Extract the [X, Y] coordinate from the center of the cell holding the provided text.  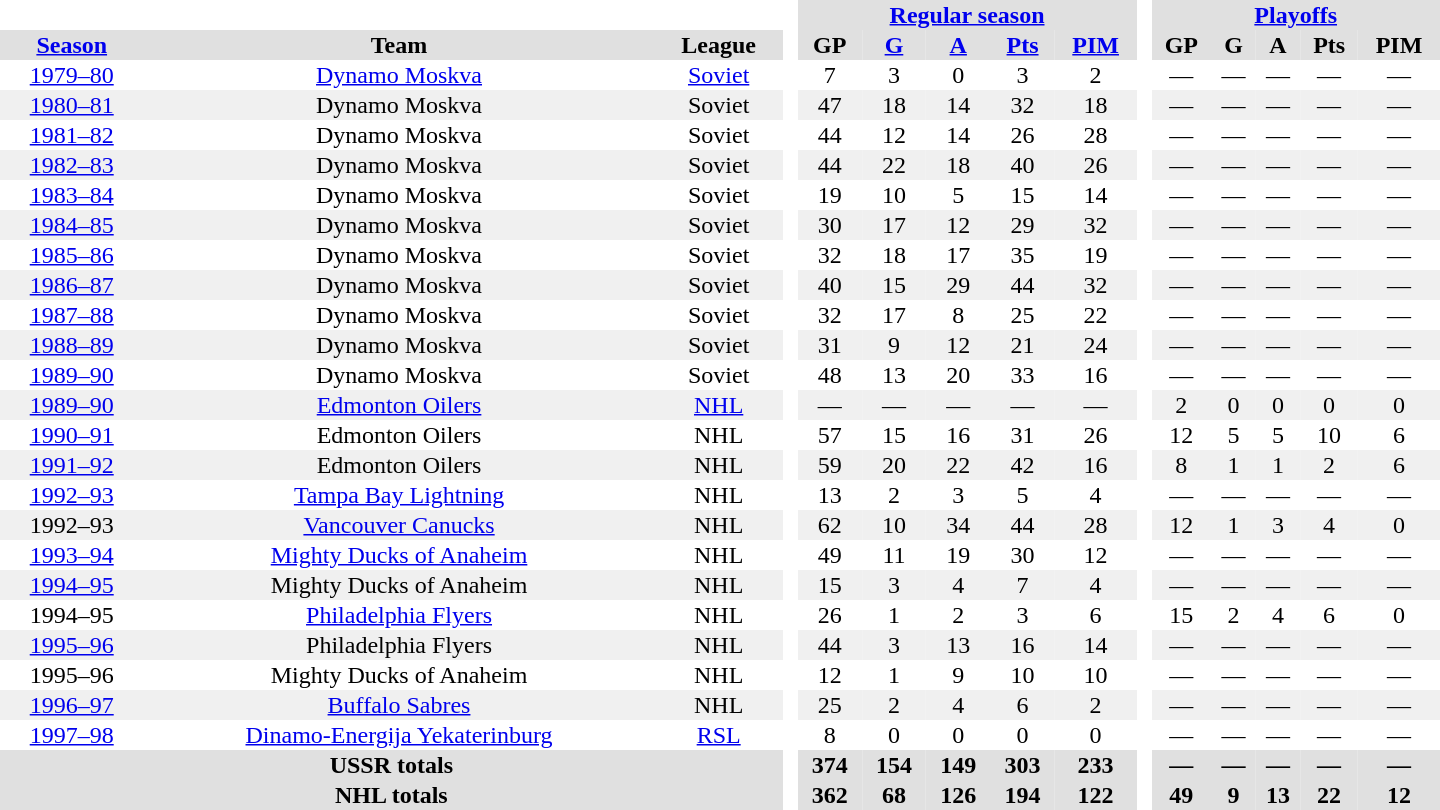
Dinamo-Energija Yekaterinburg [398, 735]
1980–81 [72, 105]
USSR totals [392, 765]
1983–84 [72, 195]
194 [1022, 795]
303 [1022, 765]
24 [1096, 345]
33 [1022, 375]
Team [398, 45]
1987–88 [72, 315]
Buffalo Sabres [398, 705]
374 [830, 765]
Playoffs [1296, 15]
154 [894, 765]
126 [958, 795]
NHL totals [392, 795]
RSL [719, 735]
1991–92 [72, 465]
362 [830, 795]
1985–86 [72, 255]
League [719, 45]
47 [830, 105]
68 [894, 795]
1979–80 [72, 75]
233 [1096, 765]
1997–98 [72, 735]
Season [72, 45]
1981–82 [72, 135]
62 [830, 525]
1984–85 [72, 225]
122 [1096, 795]
42 [1022, 465]
149 [958, 765]
57 [830, 435]
1996–97 [72, 705]
11 [894, 555]
Regular season [968, 15]
1990–91 [72, 435]
21 [1022, 345]
35 [1022, 255]
59 [830, 465]
1986–87 [72, 285]
Tampa Bay Lightning [398, 495]
1982–83 [72, 165]
1993–94 [72, 555]
Vancouver Canucks [398, 525]
1988–89 [72, 345]
48 [830, 375]
34 [958, 525]
